Search for the cell housing the specified text and yield its [X, Y] center coordinate. 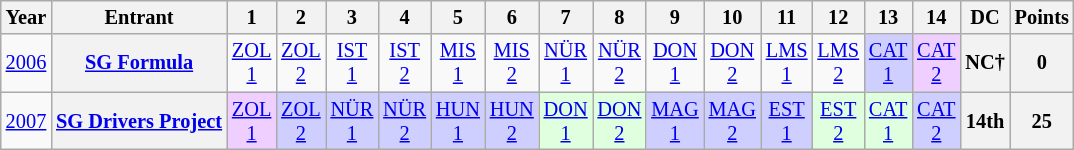
12 [838, 17]
IST1 [352, 63]
3 [352, 17]
14th [984, 121]
2006 [26, 63]
2 [300, 17]
7 [566, 17]
25 [1042, 121]
Points [1042, 17]
HUN2 [512, 121]
MIS1 [458, 63]
DC [984, 17]
SG Drivers Project [139, 121]
13 [888, 17]
2007 [26, 121]
4 [404, 17]
IST2 [404, 63]
5 [458, 17]
LMS1 [787, 63]
Entrant [139, 17]
MIS2 [512, 63]
10 [732, 17]
1 [252, 17]
11 [787, 17]
EST2 [838, 121]
EST1 [787, 121]
Year [26, 17]
8 [619, 17]
NC† [984, 63]
HUN1 [458, 121]
LMS2 [838, 63]
SG Formula [139, 63]
MAG1 [674, 121]
6 [512, 17]
9 [674, 17]
14 [936, 17]
MAG2 [732, 121]
0 [1042, 63]
